Return (X, Y) of the center of cell containing provided text 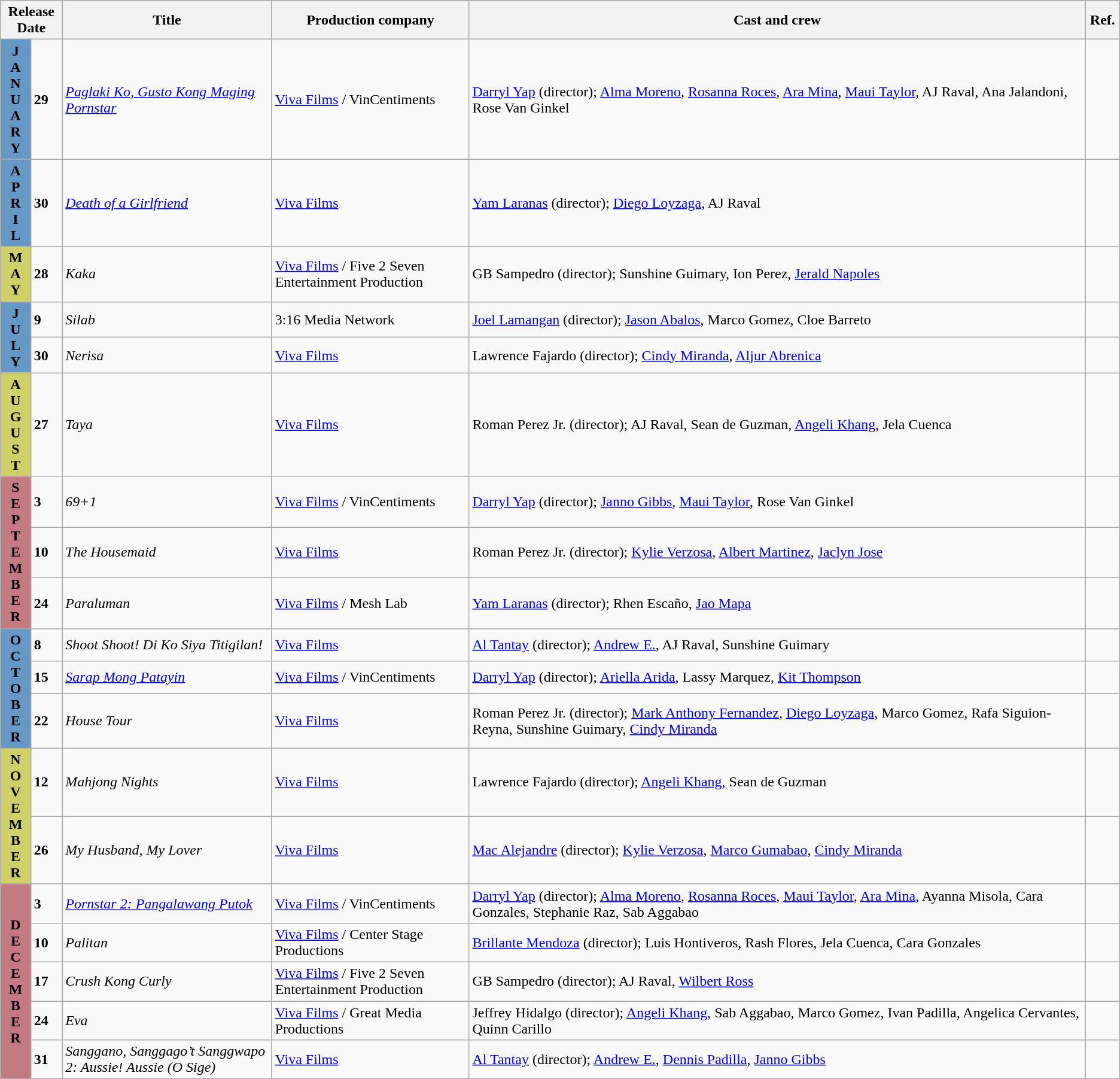
Title (167, 20)
Paglaki Ko, Gusto Kong Maging Pornstar (167, 99)
12 (46, 782)
Cast and crew (777, 20)
Brillante Mendoza (director); Luis Hontiveros, Rash Flores, Jela Cuenca, Cara Gonzales (777, 942)
Silab (167, 320)
Al Tantay (director); Andrew E., Dennis Padilla, Janno Gibbs (777, 1059)
Viva Films / Center Stage Productions (370, 942)
Paraluman (167, 603)
Darryl Yap (director); Janno Gibbs, Maui Taylor, Rose Van Ginkel (777, 501)
29 (46, 99)
GB Sampedro (director); AJ Raval, Wilbert Ross (777, 981)
Joel Lamangan (director); Jason Abalos, Marco Gomez, Cloe Barreto (777, 320)
Ref. (1102, 20)
28 (46, 274)
Crush Kong Curly (167, 981)
SEPTEMBER (16, 552)
Darryl Yap (director); Alma Moreno, Rosanna Roces, Maui Taylor, Ara Mina, Ayanna Misola, Cara Gonzales, Stephanie Raz, Sab Aggabao (777, 904)
15 (46, 677)
Roman Perez Jr. (director); AJ Raval, Sean de Guzman, Angeli Khang, Jela Cuenca (777, 425)
Roman Perez Jr. (director); Mark Anthony Fernandez, Diego Loyzaga, Marco Gomez, Rafa Siguion-Reyna, Sunshine Guimary, Cindy Miranda (777, 721)
Release Date (31, 20)
Pornstar 2: Pangalawang Putok (167, 904)
Shoot Shoot! Di Ko Siya Titigilan! (167, 645)
JANUARY (16, 99)
Taya (167, 425)
3:16 Media Network (370, 320)
27 (46, 425)
69+1 (167, 501)
Palitan (167, 942)
My Husband, My Lover (167, 850)
JULY (16, 338)
Jeffrey Hidalgo (director); Angeli Khang, Sab Aggabao, Marco Gomez, Ivan Padilla, Angelica Cervantes, Quinn Carillo (777, 1020)
MAY (16, 274)
Nerisa (167, 355)
Kaka (167, 274)
The Housemaid (167, 553)
26 (46, 850)
Al Tantay (director); Andrew E., AJ Raval, Sunshine Guimary (777, 645)
22 (46, 721)
31 (46, 1059)
Lawrence Fajardo (director); Cindy Miranda, Aljur Abrenica (777, 355)
GB Sampedro (director); Sunshine Guimary, Ion Perez, Jerald Napoles (777, 274)
9 (46, 320)
Yam Laranas (director); Rhen Escaño, Jao Mapa (777, 603)
Production company (370, 20)
Death of a Girlfriend (167, 203)
OCTOBER (16, 688)
Sarap Mong Patayin (167, 677)
Sanggano, Sanggago’t Sanggwapo 2: Aussie! Aussie (O Sige) (167, 1059)
8 (46, 645)
APRIL (16, 203)
Viva Films / Mesh Lab (370, 603)
Darryl Yap (director); Alma Moreno, Rosanna Roces, Ara Mina, Maui Taylor, AJ Raval, Ana Jalandoni, Rose Van Ginkel (777, 99)
DECEMBER (16, 981)
Darryl Yap (director); Ariella Arida, Lassy Marquez, Kit Thompson (777, 677)
Mac Alejandre (director); Kylie Verzosa, Marco Gumabao, Cindy Miranda (777, 850)
AUGUST (16, 425)
Eva (167, 1020)
Yam Laranas (director); Diego Loyzaga, AJ Raval (777, 203)
17 (46, 981)
Viva Films / Great Media Productions (370, 1020)
House Tour (167, 721)
Mahjong Nights (167, 782)
NOVEMBER (16, 816)
Roman Perez Jr. (director); Kylie Verzosa, Albert Martinez, Jaclyn Jose (777, 553)
Lawrence Fajardo (director); Angeli Khang, Sean de Guzman (777, 782)
